Identify which cell holds the provided text, then report its (X, Y) central coordinate. 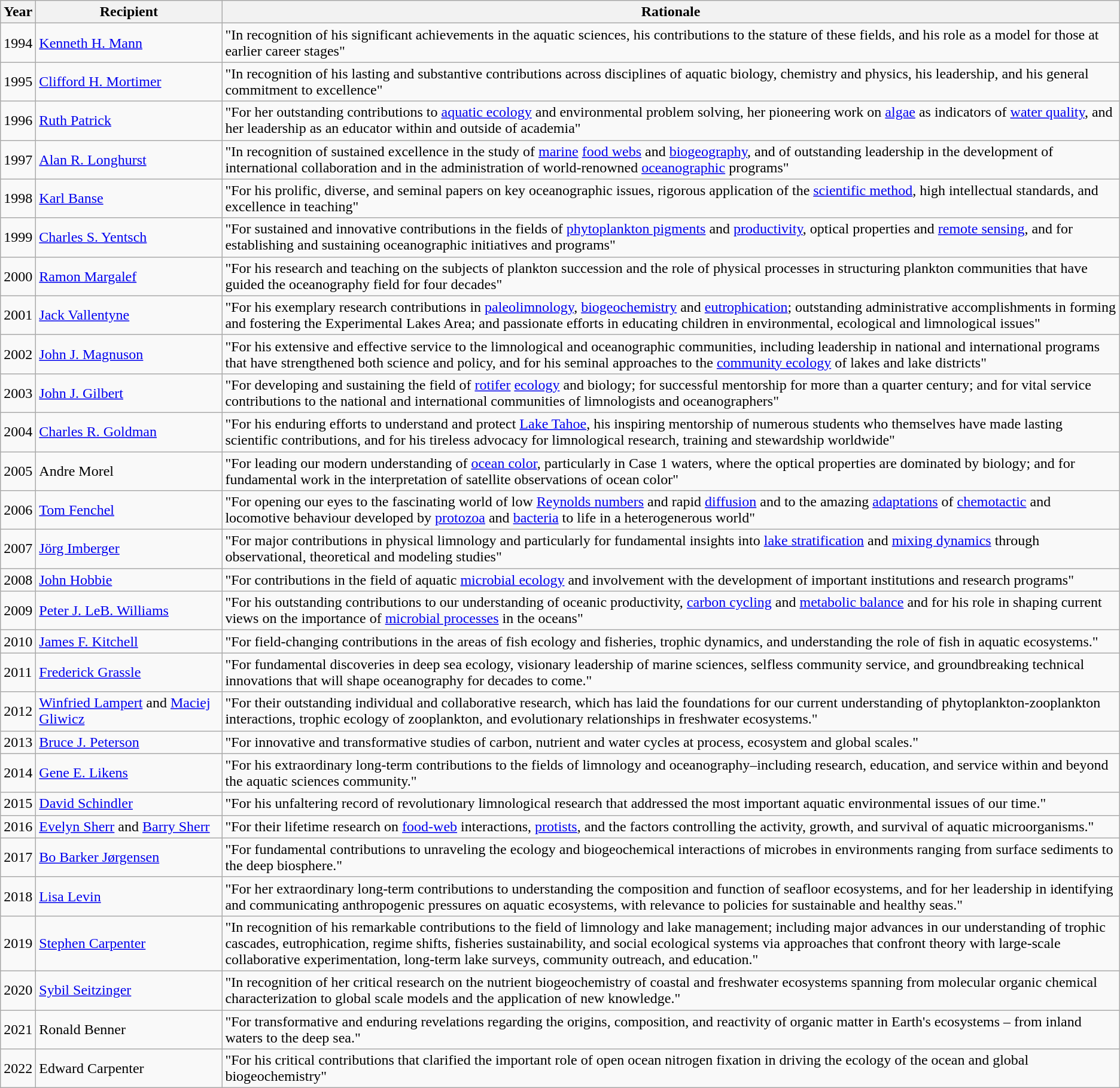
Edward Carpenter (129, 1069)
2006 (18, 510)
2009 (18, 610)
Kenneth H. Mann (129, 43)
2008 (18, 580)
Rationale (671, 12)
2000 (18, 276)
Andre Morel (129, 470)
Bruce J. Peterson (129, 742)
Frederick Grassle (129, 673)
Year (18, 12)
2011 (18, 673)
John J. Gilbert (129, 393)
2014 (18, 773)
1994 (18, 43)
2002 (18, 354)
Winfried Lampert and Maciej Gliwicz (129, 711)
2003 (18, 393)
2016 (18, 826)
Ruth Patrick (129, 121)
1995 (18, 81)
Charles R. Goldman (129, 432)
John Hobbie (129, 580)
2007 (18, 549)
1996 (18, 121)
2013 (18, 742)
2010 (18, 642)
Lisa Levin (129, 896)
"For contributions in the field of aquatic microbial ecology and involvement with the development of important institutions and research programs" (671, 580)
1999 (18, 237)
2017 (18, 857)
"For innovative and transformative studies of carbon, nutrient and water cycles at process, ecosystem and global scales." (671, 742)
2001 (18, 315)
1998 (18, 199)
Karl Banse (129, 199)
Bo Barker Jørgensen (129, 857)
2015 (18, 804)
2019 (18, 943)
2005 (18, 470)
David Schindler (129, 804)
2018 (18, 896)
James F. Kitchell (129, 642)
Peter J. LeB. Williams (129, 610)
"For his unfaltering record of revolutionary limnological research that addressed the most important aquatic environmental issues of our time." (671, 804)
2021 (18, 1029)
Ramon Margalef (129, 276)
1997 (18, 159)
2020 (18, 990)
Clifford H. Mortimer (129, 81)
Tom Fenchel (129, 510)
Gene E. Likens (129, 773)
2012 (18, 711)
Evelyn Sherr and Barry Sherr (129, 826)
John J. Magnuson (129, 354)
2004 (18, 432)
Ronald Benner (129, 1029)
Alan R. Longhurst (129, 159)
2022 (18, 1069)
Sybil Seitzinger (129, 990)
Charles S. Yentsch (129, 237)
Jörg Imberger (129, 549)
Stephen Carpenter (129, 943)
Jack Vallentyne (129, 315)
Recipient (129, 12)
